For the text-containing cell, return its midpoint in (x, y) coordinate format. 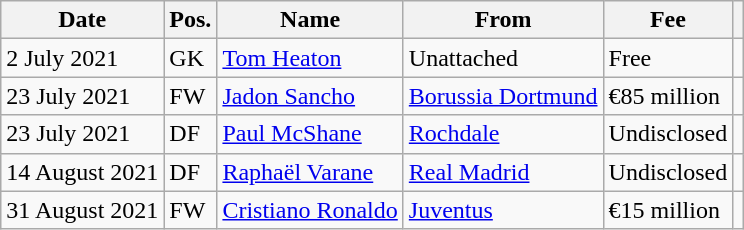
Fee (668, 20)
Jadon Sancho (310, 96)
€85 million (668, 96)
Unattached (503, 58)
31 August 2021 (82, 210)
Juventus (503, 210)
From (503, 20)
Borussia Dortmund (503, 96)
2 July 2021 (82, 58)
Date (82, 20)
Cristiano Ronaldo (310, 210)
Raphaël Varane (310, 172)
Rochdale (503, 134)
Pos. (190, 20)
Paul McShane (310, 134)
Free (668, 58)
Tom Heaton (310, 58)
Name (310, 20)
GK (190, 58)
Real Madrid (503, 172)
€15 million (668, 210)
14 August 2021 (82, 172)
